For the text-containing cell, return its midpoint in (X, Y) coordinate format. 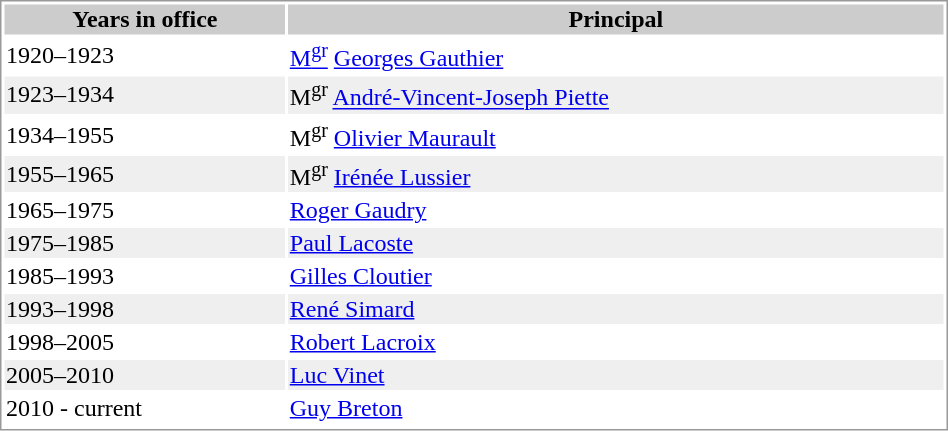
1998–2005 (144, 342)
2005–2010 (144, 375)
1955–1965 (144, 174)
1920–1923 (144, 56)
Guy Breton (616, 408)
1985–1993 (144, 276)
1993–1998 (144, 309)
Principal (616, 19)
Gilles Cloutier (616, 276)
Years in office (144, 19)
Mgr Georges Gauthier (616, 56)
1965–1975 (144, 210)
Robert Lacroix (616, 342)
1975–1985 (144, 243)
Luc Vinet (616, 375)
Mgr Irénée Lussier (616, 174)
Mgr André-Vincent-Joseph Piette (616, 95)
1934–1955 (144, 134)
2010 - current (144, 408)
Mgr Olivier Maurault (616, 134)
Roger Gaudry (616, 210)
1923–1934 (144, 95)
Paul Lacoste (616, 243)
René Simard (616, 309)
